Pinpoint the cell where the given text exists, returning its [x, y] midpoint coordinate. 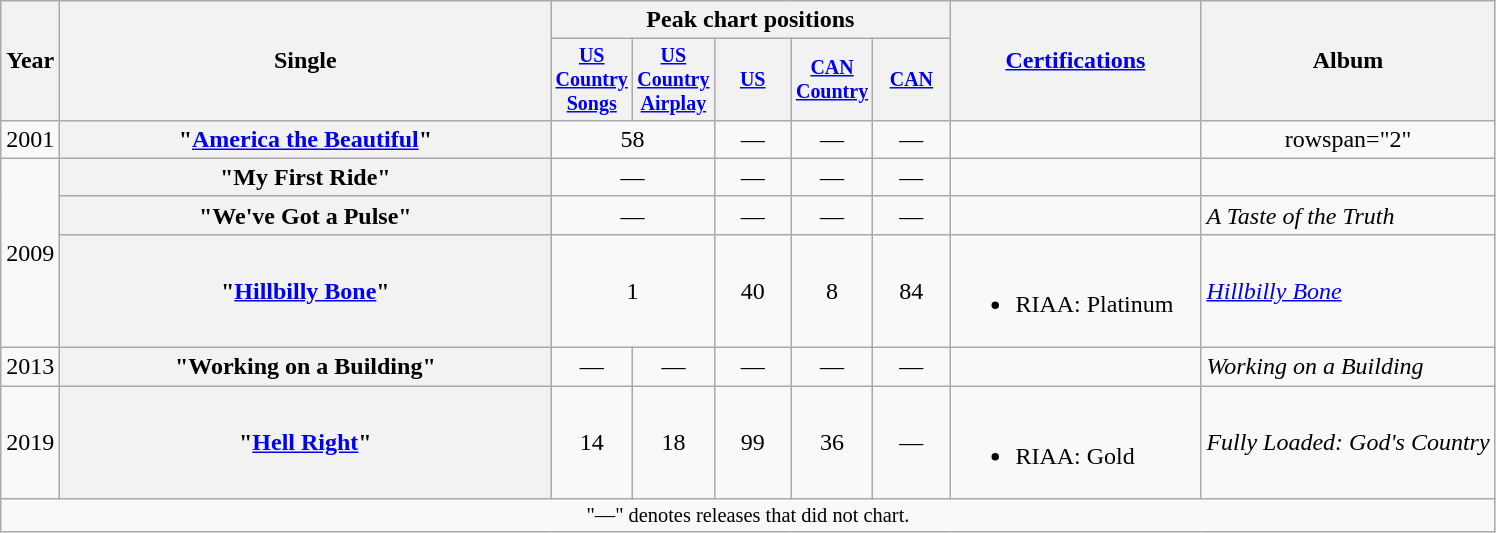
Peak chart positions [750, 20]
rowspan="2" [1348, 139]
"Hell Right" [306, 442]
RIAA: Gold [1076, 442]
US Country Songs [592, 80]
Certifications [1076, 61]
84 [912, 290]
CAN [912, 80]
14 [592, 442]
99 [752, 442]
36 [832, 442]
CAN Country [832, 80]
"We've Got a Pulse" [306, 215]
Album [1348, 61]
2019 [30, 442]
"Working on a Building" [306, 367]
US Country Airplay [674, 80]
2001 [30, 139]
A Taste of the Truth [1348, 215]
"America the Beautiful" [306, 139]
RIAA: Platinum [1076, 290]
US [752, 80]
2009 [30, 252]
Year [30, 61]
Single [306, 61]
8 [832, 290]
Fully Loaded: God's Country [1348, 442]
1 [632, 290]
18 [674, 442]
Hillbilly Bone [1348, 290]
Working on a Building [1348, 367]
2013 [30, 367]
"My First Ride" [306, 177]
58 [632, 139]
"Hillbilly Bone" [306, 290]
"—" denotes releases that did not chart. [748, 516]
40 [752, 290]
